Locate the cell with the specified text and output its [x, y] center coordinate. 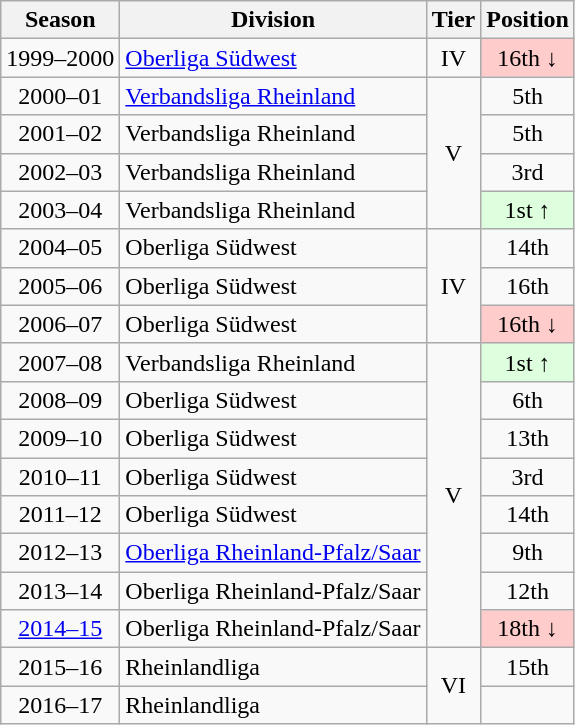
2008–09 [60, 400]
2001–02 [60, 134]
VI [454, 686]
Season [60, 20]
2002–03 [60, 172]
6th [528, 400]
13th [528, 438]
2004–05 [60, 248]
Position [528, 20]
9th [528, 553]
18th ↓ [528, 629]
2005–06 [60, 286]
2000–01 [60, 96]
2014–15 [60, 629]
Division [273, 20]
16th [528, 286]
12th [528, 591]
2007–08 [60, 362]
2010–11 [60, 477]
1999–2000 [60, 58]
2011–12 [60, 515]
2009–10 [60, 438]
15th [528, 667]
Tier [454, 20]
2013–14 [60, 591]
2012–13 [60, 553]
2006–07 [60, 324]
2015–16 [60, 667]
2016–17 [60, 705]
2003–04 [60, 210]
